Find where the given text appears and provide that cell's center as (x, y) coordinate. 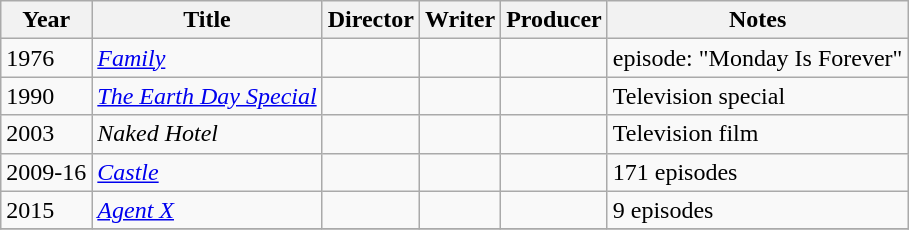
Naked Hotel (207, 134)
Family (207, 58)
Producer (554, 20)
The Earth Day Special (207, 96)
171 episodes (758, 172)
1990 (46, 96)
Writer (460, 20)
Agent X (207, 210)
2009-16 (46, 172)
Director (370, 20)
9 episodes (758, 210)
Title (207, 20)
Castle (207, 172)
2003 (46, 134)
Television film (758, 134)
episode: "Monday Is Forever" (758, 58)
Notes (758, 20)
Television special (758, 96)
Year (46, 20)
2015 (46, 210)
1976 (46, 58)
